Output the (X, Y) coordinate of the center of the cell containing the given text.  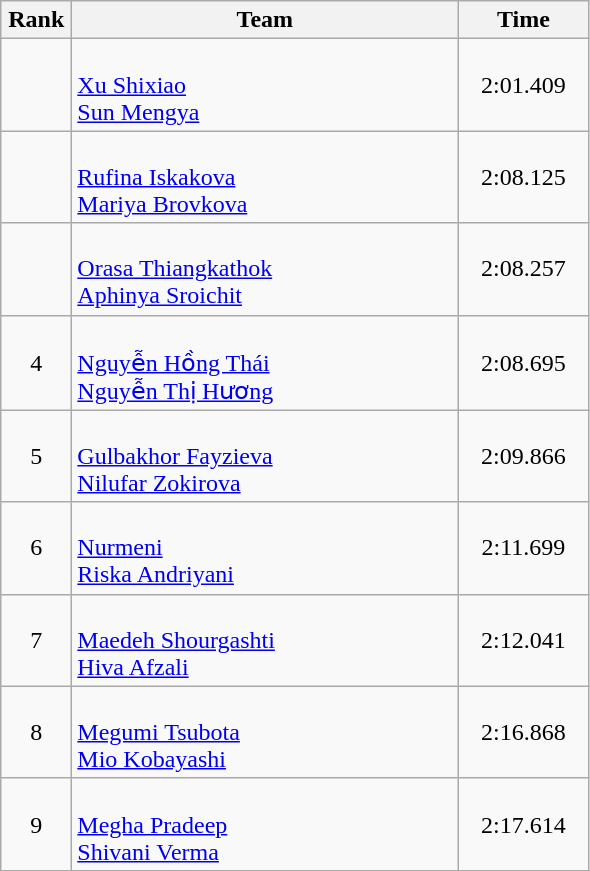
5 (36, 456)
Gulbakhor FayzievaNilufar Zokirova (265, 456)
7 (36, 640)
Rufina IskakovaMariya Brovkova (265, 177)
Time (524, 20)
Megha PradeepShivani Verma (265, 824)
9 (36, 824)
2:09.866 (524, 456)
NurmeniRiska Andriyani (265, 548)
2:08.257 (524, 269)
Megumi TsubotaMio Kobayashi (265, 732)
Orasa ThiangkathokAphinya Sroichit (265, 269)
2:08.695 (524, 362)
8 (36, 732)
2:08.125 (524, 177)
Rank (36, 20)
2:01.409 (524, 85)
2:11.699 (524, 548)
6 (36, 548)
Maedeh ShourgashtiHiva Afzali (265, 640)
Team (265, 20)
2:12.041 (524, 640)
4 (36, 362)
2:17.614 (524, 824)
Xu ShixiaoSun Mengya (265, 85)
Nguyễn Hồng TháiNguyễn Thị Hương (265, 362)
2:16.868 (524, 732)
